Capture the cell that displays the provided text and extract its [X, Y] central coordinate. 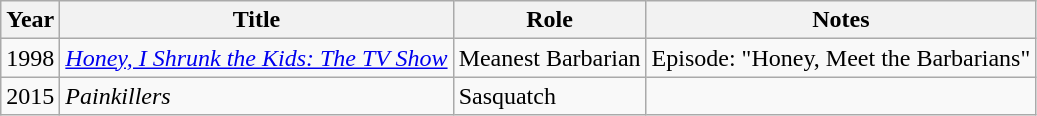
Notes [841, 20]
1998 [30, 58]
Sasquatch [550, 96]
Honey, I Shrunk the Kids: The TV Show [256, 58]
2015 [30, 96]
Episode: "Honey, Meet the Barbarians" [841, 58]
Meanest Barbarian [550, 58]
Painkillers [256, 96]
Role [550, 20]
Year [30, 20]
Title [256, 20]
